Provide the [x, y] coordinate of the cell's center where the given text is located.  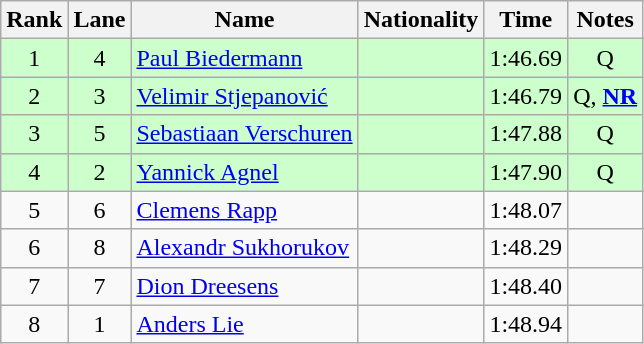
Velimir Stjepanović [244, 96]
Anders Lie [244, 324]
Lane [100, 20]
Rank [34, 20]
Notes [606, 20]
Dion Dreesens [244, 286]
1:48.40 [526, 286]
Paul Biedermann [244, 58]
Nationality [421, 20]
1:47.88 [526, 134]
1:47.90 [526, 172]
Time [526, 20]
Yannick Agnel [244, 172]
1:48.29 [526, 248]
1:48.07 [526, 210]
1:46.79 [526, 96]
Name [244, 20]
Q, NR [606, 96]
1:48.94 [526, 324]
1:46.69 [526, 58]
Sebastiaan Verschuren [244, 134]
Clemens Rapp [244, 210]
Alexandr Sukhorukov [244, 248]
